Output the [X, Y] coordinate of the center of the cell containing the given text.  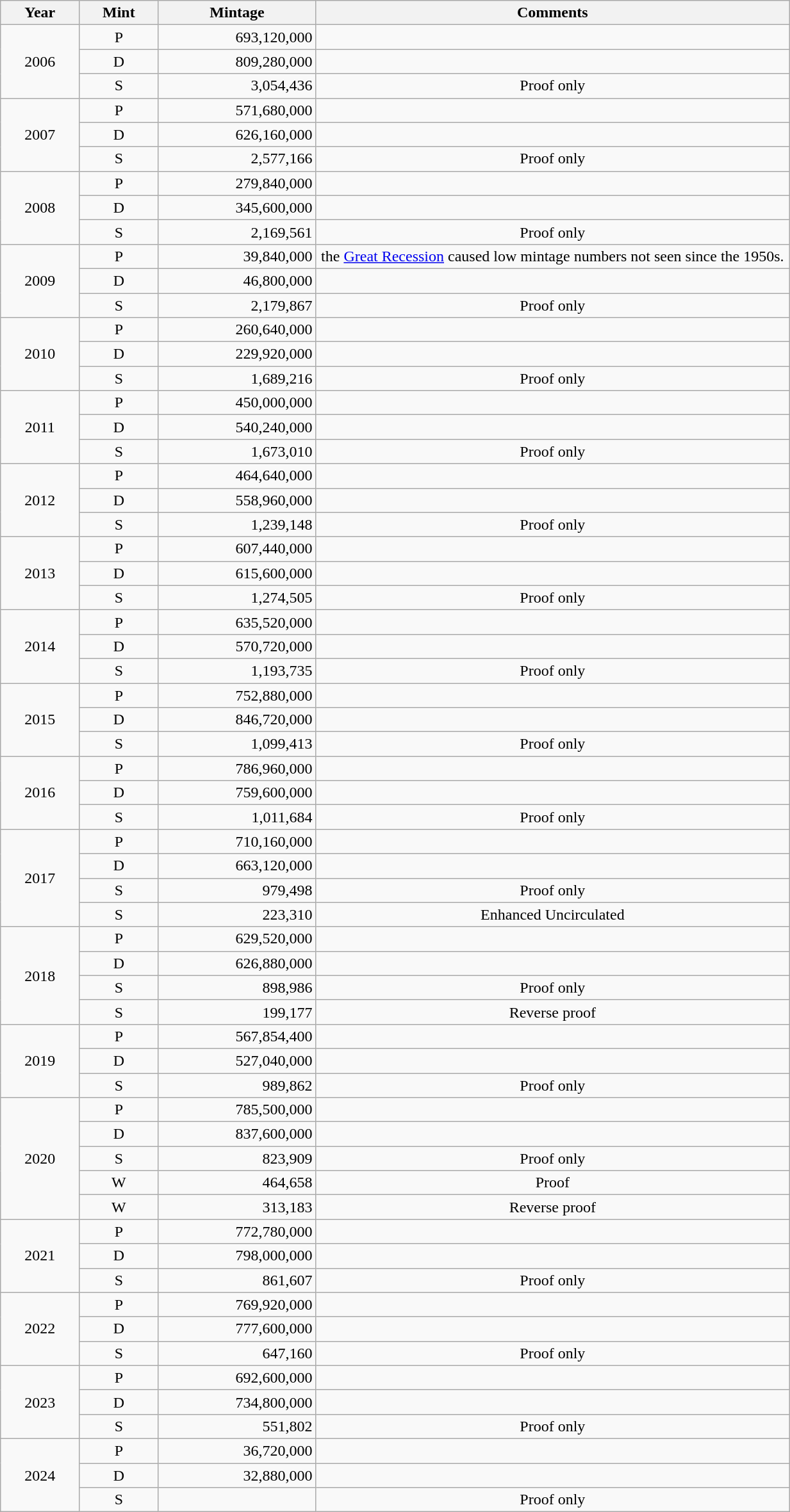
647,160 [237, 1353]
615,600,000 [237, 573]
798,000,000 [237, 1256]
635,520,000 [237, 622]
2014 [40, 646]
2012 [40, 500]
2006 [40, 61]
2024 [40, 1475]
the Great Recession caused low mintage numbers not seen since the 1950s. [552, 256]
663,120,000 [237, 866]
Mintage [237, 13]
567,854,400 [237, 1036]
629,520,000 [237, 939]
1,673,010 [237, 451]
2007 [40, 134]
786,960,000 [237, 768]
2013 [40, 573]
692,600,000 [237, 1378]
898,986 [237, 988]
769,920,000 [237, 1305]
199,177 [237, 1012]
Mint [119, 13]
759,600,000 [237, 793]
279,840,000 [237, 183]
861,607 [237, 1280]
36,720,000 [237, 1451]
979,498 [237, 890]
626,160,000 [237, 134]
32,880,000 [237, 1475]
260,640,000 [237, 330]
Proof [552, 1183]
710,160,000 [237, 841]
2023 [40, 1402]
693,120,000 [237, 37]
2,169,561 [237, 232]
464,640,000 [237, 476]
752,880,000 [237, 695]
1,099,413 [237, 744]
450,000,000 [237, 403]
46,800,000 [237, 280]
1,239,148 [237, 524]
2011 [40, 427]
1,011,684 [237, 817]
2017 [40, 878]
464,658 [237, 1183]
777,600,000 [237, 1329]
223,310 [237, 915]
1,193,735 [237, 671]
823,909 [237, 1158]
607,440,000 [237, 549]
2022 [40, 1329]
1,689,216 [237, 378]
Year [40, 13]
2015 [40, 719]
Enhanced Uncirculated [552, 915]
2018 [40, 975]
551,802 [237, 1426]
Comments [552, 13]
2,577,166 [237, 159]
772,780,000 [237, 1232]
989,862 [237, 1085]
2010 [40, 354]
2008 [40, 207]
626,880,000 [237, 963]
313,183 [237, 1207]
1,274,505 [237, 597]
2009 [40, 280]
229,920,000 [237, 354]
846,720,000 [237, 720]
2021 [40, 1256]
2,179,867 [237, 305]
570,720,000 [237, 646]
345,600,000 [237, 207]
558,960,000 [237, 500]
39,840,000 [237, 256]
2016 [40, 793]
527,040,000 [237, 1061]
734,800,000 [237, 1402]
2020 [40, 1158]
540,240,000 [237, 427]
3,054,436 [237, 86]
785,500,000 [237, 1110]
2019 [40, 1061]
809,280,000 [237, 61]
571,680,000 [237, 110]
837,600,000 [237, 1134]
